From the cell containing the given text, extract its center point as [X, Y] coordinate. 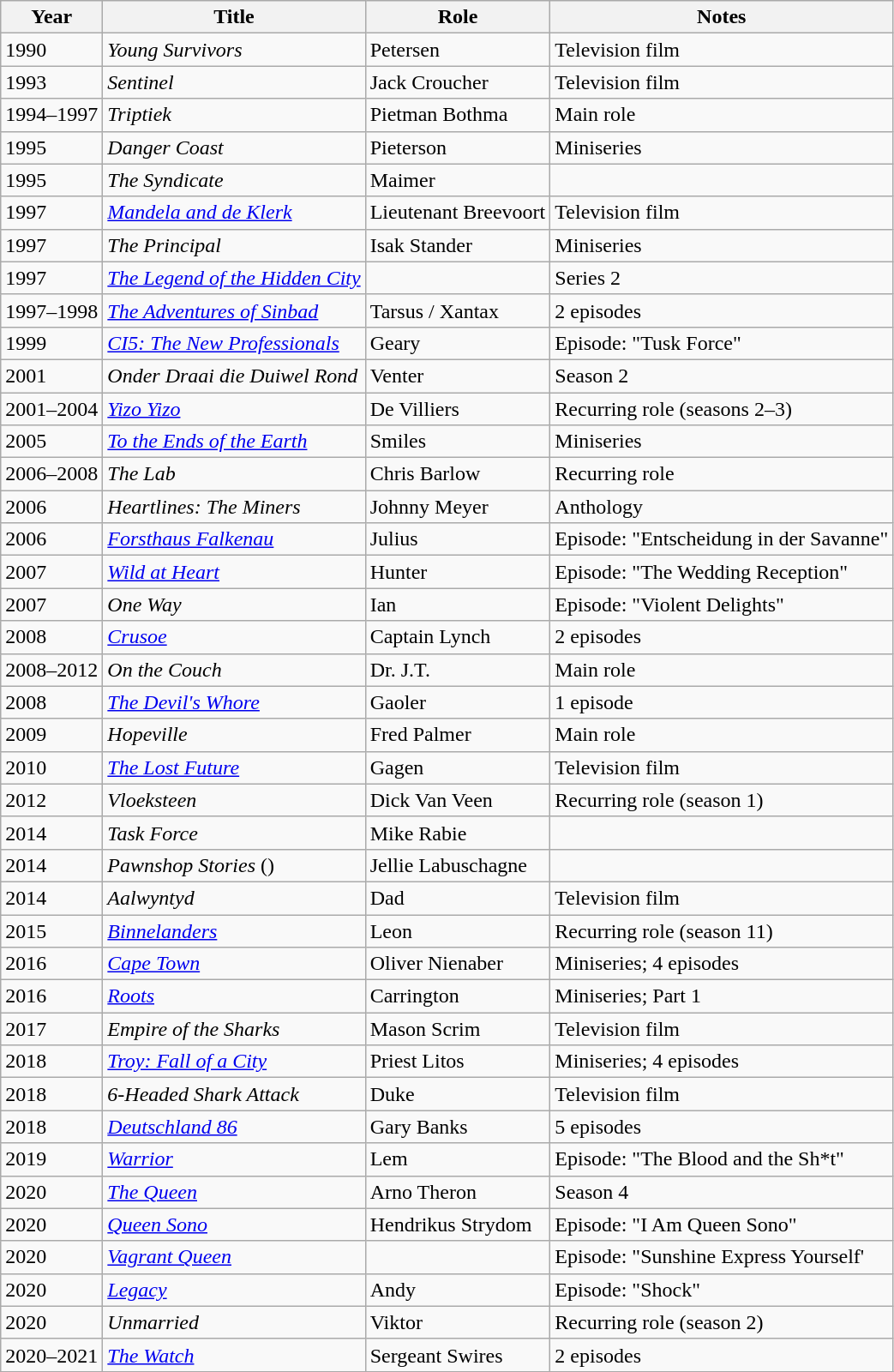
Triptiek [234, 115]
Episode: "Shock" [722, 1290]
To the Ends of the Earth [234, 442]
2009 [51, 735]
Cape Town [234, 964]
2017 [51, 1029]
2019 [51, 1159]
Roots [234, 996]
Season 2 [722, 376]
The Watch [234, 1355]
Season 4 [722, 1192]
Year [51, 17]
Julius [458, 539]
Sergeant Swires [458, 1355]
Gary Banks [458, 1127]
CI5: The New Professionals [234, 343]
Mike Rabie [458, 833]
Empire of the Sharks [234, 1029]
1999 [51, 343]
The Legend of the Hidden City [234, 278]
Episode: "Tusk Force" [722, 343]
The Adventures of Sinbad [234, 310]
Captain Lynch [458, 637]
The Lab [234, 474]
2001–2004 [51, 409]
Notes [722, 17]
Leon [458, 930]
Aalwyntyd [234, 898]
De Villiers [458, 409]
Sentinel [234, 82]
One Way [234, 605]
Gaoler [458, 702]
Tarsus / Xantax [458, 310]
Unmarried [234, 1322]
Vagrant Queen [234, 1257]
On the Couch [234, 670]
Miniseries; Part 1 [722, 996]
Hendrikus Strydom [458, 1225]
Mason Scrim [458, 1029]
Viktor [458, 1322]
Ian [458, 605]
Deutschland 86 [234, 1127]
Episode: "Entscheidung in der Savanne" [722, 539]
1997–1998 [51, 310]
The Principal [234, 245]
Episode: "I Am Queen Sono" [722, 1225]
Binnelanders [234, 930]
1 episode [722, 702]
Pietman Bothma [458, 115]
Arno Theron [458, 1192]
Andy [458, 1290]
Carrington [458, 996]
Priest Litos [458, 1062]
Yizo Yizo [234, 409]
Pawnshop Stories () [234, 865]
Legacy [234, 1290]
2012 [51, 800]
Recurring role (season 1) [722, 800]
Crusoe [234, 637]
Mandela and de Klerk [234, 213]
Dad [458, 898]
Troy: Fall of a City [234, 1062]
Forsthaus Falkenau [234, 539]
Heartlines: The Miners [234, 507]
1990 [51, 50]
Maimer [458, 180]
Wild at Heart [234, 572]
2008–2012 [51, 670]
2001 [51, 376]
Dr. J.T. [458, 670]
Smiles [458, 442]
Danger Coast [234, 147]
Queen Sono [234, 1225]
Hunter [458, 572]
Warrior [234, 1159]
Lem [458, 1159]
Johnny Meyer [458, 507]
Hopeville [234, 735]
Series 2 [722, 278]
5 episodes [722, 1127]
Geary [458, 343]
The Lost Future [234, 767]
Oliver Nienaber [458, 964]
Jack Croucher [458, 82]
Chris Barlow [458, 474]
The Syndicate [234, 180]
Recurring role (season 2) [722, 1322]
Episode: "The Blood and the Sh*t" [722, 1159]
Task Force [234, 833]
Episode: "Sunshine Express Yourself' [722, 1257]
Young Survivors [234, 50]
Dick Van Veen [458, 800]
2006–2008 [51, 474]
Lieutenant Breevoort [458, 213]
Jellie Labuschagne [458, 865]
Petersen [458, 50]
2015 [51, 930]
Venter [458, 376]
Pieterson [458, 147]
Recurring role (seasons 2–3) [722, 409]
2010 [51, 767]
1994–1997 [51, 115]
Isak Stander [458, 245]
Recurring role [722, 474]
The Queen [234, 1192]
2005 [51, 442]
Gagen [458, 767]
2020–2021 [51, 1355]
Episode: "The Wedding Reception" [722, 572]
Duke [458, 1094]
1993 [51, 82]
Episode: "Violent Delights" [722, 605]
Title [234, 17]
6-Headed Shark Attack [234, 1094]
Vloeksteen [234, 800]
Role [458, 17]
Recurring role (season 11) [722, 930]
Fred Palmer [458, 735]
Anthology [722, 507]
Onder Draai die Duiwel Rond [234, 376]
The Devil's Whore [234, 702]
